Search for the cell housing the specified text and yield its [x, y] center coordinate. 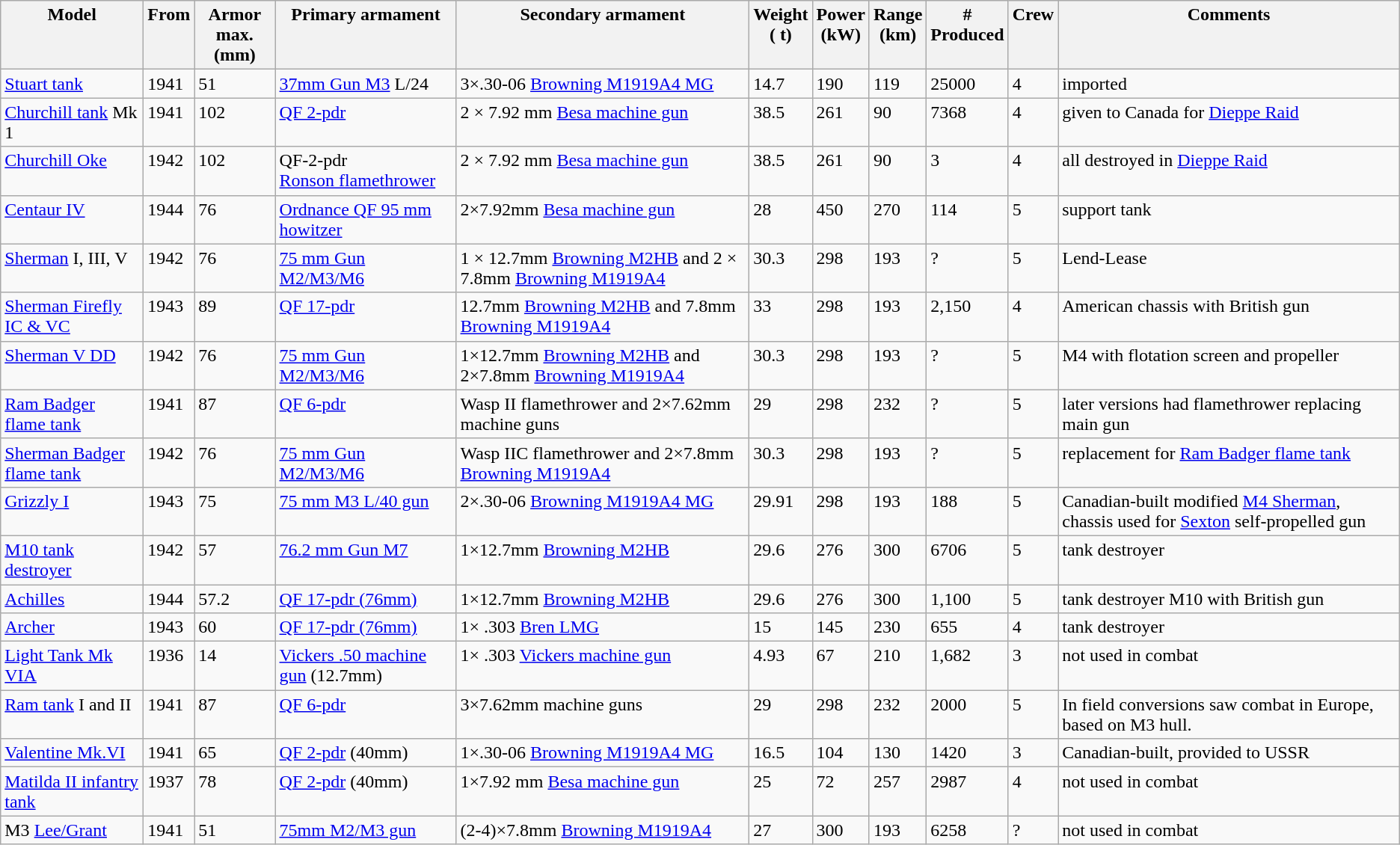
Centaur IV [72, 220]
M4 with flotation screen and propeller [1229, 365]
12.7mm Browning M2HB and 7.8mm Browning M1919A4 [603, 317]
American chassis with British gun [1229, 317]
145 [841, 627]
Achilles [72, 599]
190 [841, 84]
78 [235, 791]
25 [781, 791]
Canadian-built, provided to USSR [1229, 753]
2×7.92mm Besa machine gun [603, 220]
Ram Badger flame tank [72, 414]
655 [968, 627]
33 [781, 317]
Armor max.(mm) [235, 35]
From [169, 35]
130 [897, 753]
16.5 [781, 753]
1 × 12.7mm Browning M2HB and 2 × 7.8mm Browning M1919A4 [603, 268]
257 [897, 791]
later versions had flamethrower replacing main gun [1229, 414]
1936 [169, 666]
210 [897, 666]
Primary armament [366, 35]
M10 tank destroyer [72, 559]
QF 17-pdr [366, 317]
57 [235, 559]
tank destroyer M10 with British gun [1229, 599]
29.91 [781, 511]
1× .303 Vickers machine gun [603, 666]
7368 [968, 123]
14.7 [781, 84]
replacement for Ram Badger flame tank [1229, 462]
72 [841, 791]
Wasp IIC flamethrower and 2×7.8mm Browning M1919A4 [603, 462]
Grizzly I [72, 511]
57.2 [235, 599]
6706 [968, 559]
14 [235, 666]
89 [235, 317]
QF-2-pdrRonson flamethrower [366, 170]
Lend-Lease [1229, 268]
25000 [968, 84]
imported [1229, 84]
67 [841, 666]
Range (km) [897, 35]
2×.30-06 Browning M1919A4 MG [603, 511]
Ordnance QF 95 mm howitzer [366, 220]
all destroyed in Dieppe Raid [1229, 170]
Sherman V DD [72, 365]
Archer [72, 627]
Churchill tank Mk 1 [72, 123]
188 [968, 511]
2,150 [968, 317]
270 [897, 220]
75 [235, 511]
119 [897, 84]
Sherman Firefly IC & VC [72, 317]
Weight( t) [781, 35]
Crew [1034, 35]
28 [781, 220]
Power (kW) [841, 35]
2000 [968, 715]
Vickers .50 machine gun (12.7mm) [366, 666]
65 [235, 753]
27 [781, 830]
1×12.7mm Browning M2HB and 2×7.8mm Browning M1919A4 [603, 365]
QF 2-pdr [366, 123]
1× .303 Bren LMG [603, 627]
Light Tank Mk VIA [72, 666]
1,100 [968, 599]
1937 [169, 791]
15 [781, 627]
76.2 mm Gun M7 [366, 559]
Churchill Oke [72, 170]
Matilda II infantry tank [72, 791]
114 [968, 220]
In field conversions saw combat in Europe, based on M3 hull. [1229, 715]
support tank [1229, 220]
6258 [968, 830]
given to Canada for Dieppe Raid [1229, 123]
Wasp II flamethrower and 2×7.62mm machine guns [603, 414]
Ram tank I and II [72, 715]
1420 [968, 753]
1×7.92 mm Besa machine gun [603, 791]
Sherman I, III, V [72, 268]
1,682 [968, 666]
Valentine Mk.VI [72, 753]
1×.30-06 Browning M1919A4 MG [603, 753]
Canadian-built modified M4 Sherman, chassis used for Sexton self-propelled gun [1229, 511]
Model [72, 35]
Stuart tank [72, 84]
75mm M2/M3 gun [366, 830]
75 mm M3 L/40 gun [366, 511]
104 [841, 753]
2987 [968, 791]
Secondary armament [603, 35]
(2-4)×7.8mm Browning M1919A4 [603, 830]
#Produced [968, 35]
4.93 [781, 666]
450 [841, 220]
230 [897, 627]
Sherman Badger flame tank [72, 462]
60 [235, 627]
Comments [1229, 35]
3×7.62mm machine guns [603, 715]
M3 Lee/Grant [72, 830]
37mm Gun M3 L/24 [366, 84]
3×.30-06 Browning M1919A4 MG [603, 84]
